For the text-containing cell, return its midpoint in [X, Y] coordinate format. 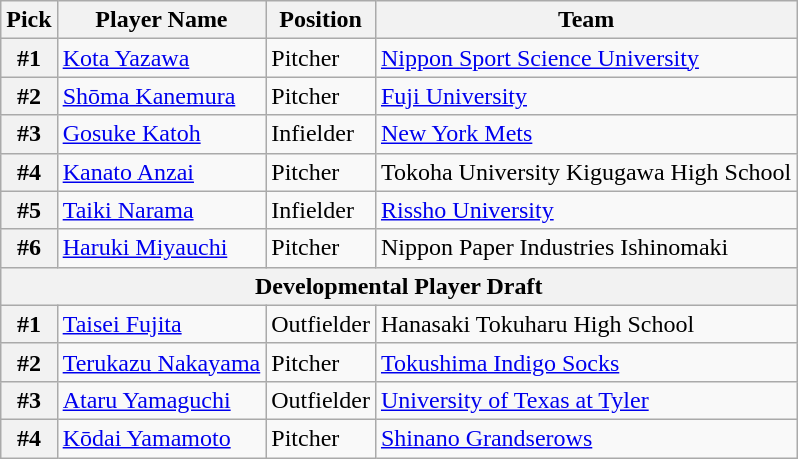
Taiki Narama [162, 210]
Hanasaki Tokuharu High School [586, 324]
Rissho University [586, 210]
Shinano Grandserows [586, 438]
Position [321, 20]
Taisei Fujita [162, 324]
Player Name [162, 20]
Developmental Player Draft [399, 286]
#6 [29, 248]
Ataru Yamaguchi [162, 400]
Kōdai Yamamoto [162, 438]
New York Mets [586, 134]
Terukazu Nakayama [162, 362]
Team [586, 20]
Pick [29, 20]
Shōma Kanemura [162, 96]
Nippon Paper Industries Ishinomaki [586, 248]
#5 [29, 210]
Nippon Sport Science University [586, 58]
Tokoha University Kigugawa High School [586, 172]
Kota Yazawa [162, 58]
Gosuke Katoh [162, 134]
Fuji University [586, 96]
University of Texas at Tyler [586, 400]
Kanato Anzai [162, 172]
Tokushima Indigo Socks [586, 362]
Haruki Miyauchi [162, 248]
